For the text-containing cell, return its midpoint in [X, Y] coordinate format. 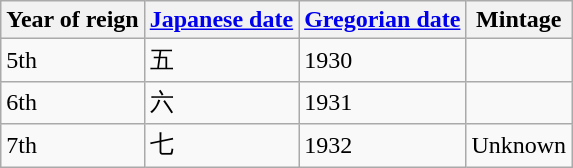
7th [72, 146]
1931 [382, 102]
六 [221, 102]
1930 [382, 60]
6th [72, 102]
五 [221, 60]
七 [221, 146]
Year of reign [72, 20]
Mintage [519, 20]
5th [72, 60]
Japanese date [221, 20]
Gregorian date [382, 20]
1932 [382, 146]
Unknown [519, 146]
